Output the [X, Y] coordinate of the center of the cell containing the given text.  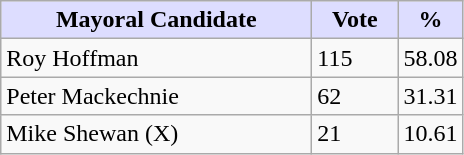
21 [355, 134]
115 [355, 58]
31.31 [430, 96]
58.08 [430, 58]
62 [355, 96]
Mayoral Candidate [156, 20]
Peter Mackechnie [156, 96]
% [430, 20]
10.61 [430, 134]
Vote [355, 20]
Mike Shewan (X) [156, 134]
Roy Hoffman [156, 58]
